Scan for the cell matching the given text and deliver its (x, y) coordinate at center. 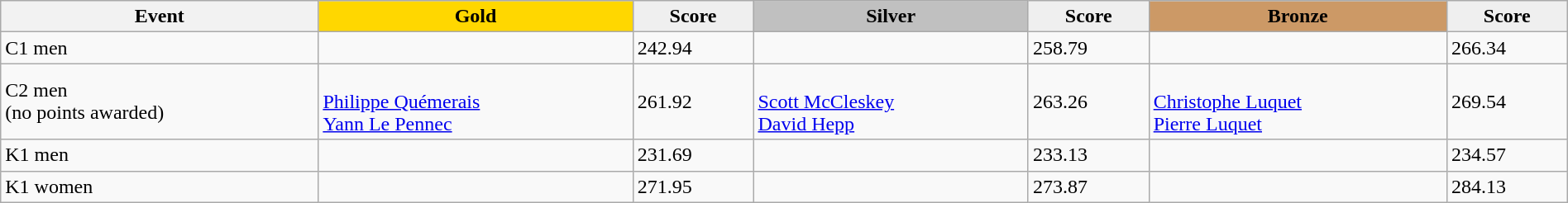
258.79 (1088, 48)
Event (160, 17)
271.95 (693, 186)
Gold (476, 17)
Scott McCleskeyDavid Hepp (891, 101)
Bronze (1298, 17)
K1 women (160, 186)
266.34 (1507, 48)
273.87 (1088, 186)
261.92 (693, 101)
Philippe QuémeraisYann Le Pennec (476, 101)
C1 men (160, 48)
231.69 (693, 155)
Silver (891, 17)
284.13 (1507, 186)
233.13 (1088, 155)
C2 men(no points awarded) (160, 101)
234.57 (1507, 155)
Christophe LuquetPierre Luquet (1298, 101)
K1 men (160, 155)
263.26 (1088, 101)
242.94 (693, 48)
269.54 (1507, 101)
